Output the [x, y] coordinate of the center of the cell containing the given text.  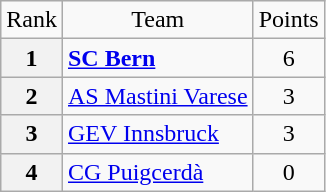
0 [288, 172]
Rank [32, 20]
Points [288, 20]
AS Mastini Varese [158, 96]
Team [158, 20]
GEV Innsbruck [158, 134]
CG Puigcerdà [158, 172]
SC Bern [158, 58]
6 [288, 58]
1 [32, 58]
2 [32, 96]
4 [32, 172]
